Determine the (X, Y) coordinate at the center of the cell enclosing the given text.  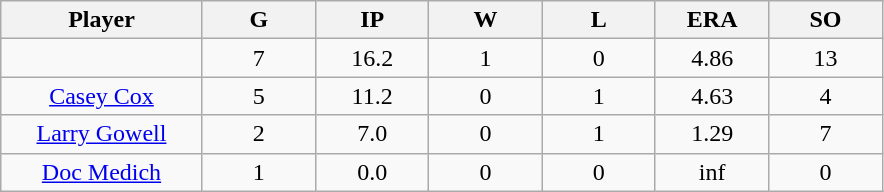
1.29 (712, 134)
Larry Gowell (102, 134)
L (598, 20)
0.0 (372, 172)
2 (258, 134)
16.2 (372, 58)
5 (258, 96)
Doc Medich (102, 172)
11.2 (372, 96)
4.86 (712, 58)
7.0 (372, 134)
W (486, 20)
13 (826, 58)
4.63 (712, 96)
SO (826, 20)
G (258, 20)
ERA (712, 20)
inf (712, 172)
4 (826, 96)
IP (372, 20)
Casey Cox (102, 96)
Player (102, 20)
